Locate the cell with the specified text and output its [X, Y] center coordinate. 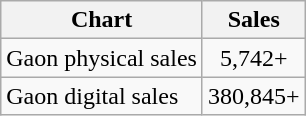
Gaon digital sales [102, 96]
Sales [254, 20]
Gaon physical sales [102, 58]
Chart [102, 20]
5,742+ [254, 58]
380,845+ [254, 96]
